Provide the (x, y) coordinate of the cell's center where the given text is located.  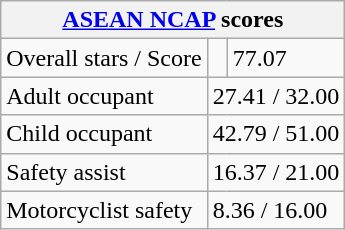
Child occupant (104, 134)
Safety assist (104, 172)
Motorcyclist safety (104, 210)
16.37 / 21.00 (276, 172)
27.41 / 32.00 (276, 96)
Adult occupant (104, 96)
Overall stars / Score (104, 58)
42.79 / 51.00 (276, 134)
77.07 (286, 58)
ASEAN NCAP scores (173, 20)
8.36 / 16.00 (276, 210)
